Return (x, y) of the center of cell containing provided text 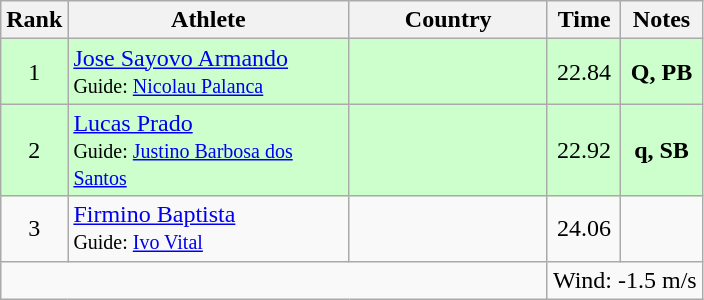
24.06 (584, 228)
Country (448, 20)
Q, PB (662, 72)
1 (34, 72)
3 (34, 228)
Firmino BaptistaGuide: Ivo Vital (208, 228)
Lucas PradoGuide: Justino Barbosa dos Santos (208, 150)
Wind: -1.5 m/s (624, 280)
Time (584, 20)
Athlete (208, 20)
Jose Sayovo ArmandoGuide: Nicolau Palanca (208, 72)
22.84 (584, 72)
Notes (662, 20)
Rank (34, 20)
q, SB (662, 150)
2 (34, 150)
22.92 (584, 150)
